Capture the cell that displays the provided text and extract its (x, y) central coordinate. 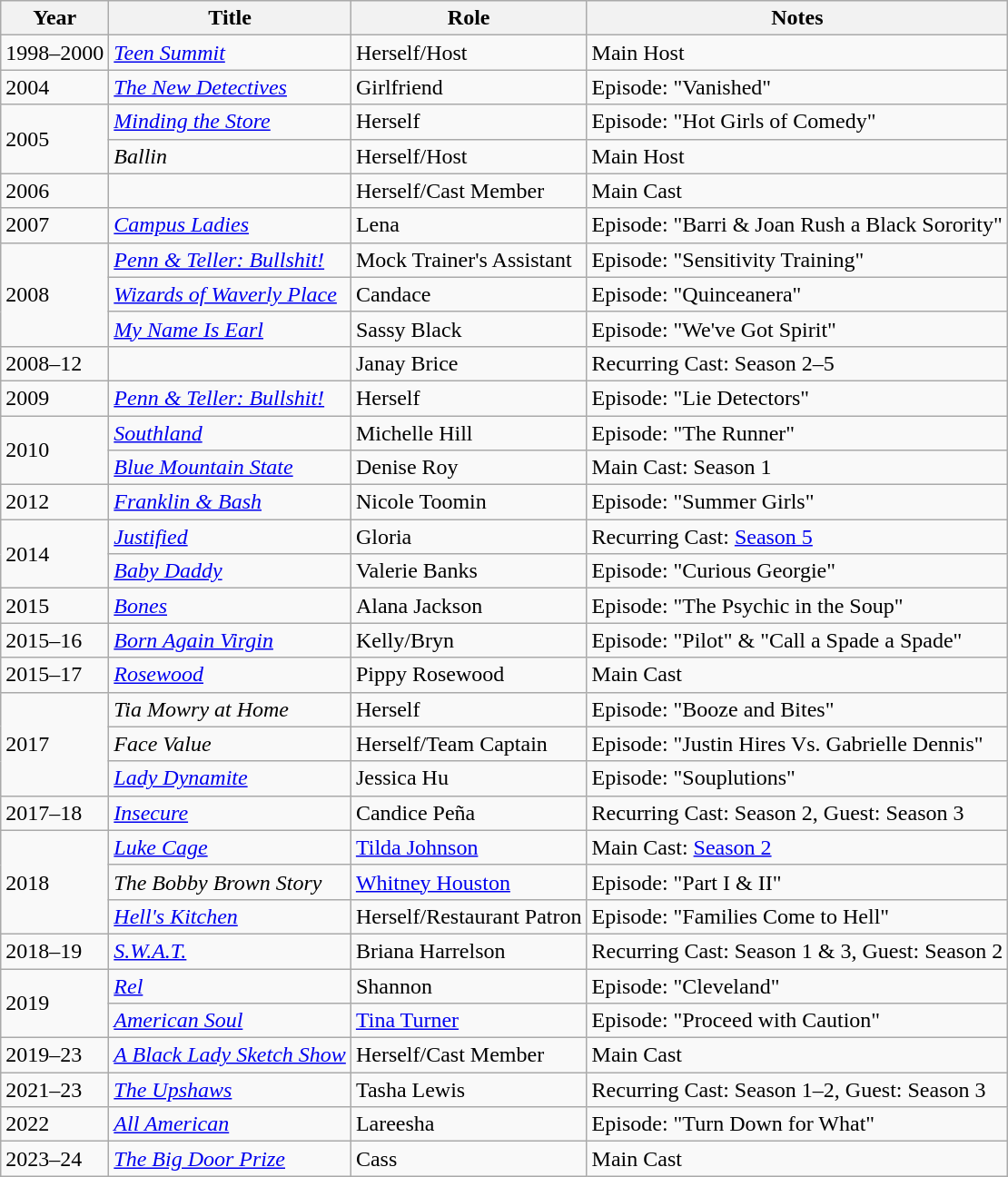
Episode: "Quinceanera" (797, 294)
2022 (54, 1124)
Shannon (469, 985)
Southland (231, 433)
Tilda Johnson (469, 847)
Hell's Kitchen (231, 916)
2021–23 (54, 1090)
Mock Trainer's Assistant (469, 260)
Episode: "Families Come to Hell" (797, 916)
Tasha Lewis (469, 1090)
2018 (54, 882)
2010 (54, 450)
Face Value (231, 744)
Cass (469, 1159)
Lady Dynamite (231, 778)
Jessica Hu (469, 778)
Ballin (231, 156)
Role (469, 18)
Recurring Cast: Season 2–5 (797, 363)
The Big Door Prize (231, 1159)
2017 (54, 744)
Herself/Team Captain (469, 744)
Episode: "Souplutions" (797, 778)
Recurring Cast: Season 1–2, Guest: Season 3 (797, 1090)
American Soul (231, 1021)
The Bobby Brown Story (231, 882)
Lareesha (469, 1124)
Luke Cage (231, 847)
Recurring Cast: Season 2, Guest: Season 3 (797, 813)
Kelly/Bryn (469, 640)
2006 (54, 191)
Girlfriend (469, 87)
2015 (54, 606)
S.W.A.T. (231, 951)
2004 (54, 87)
Episode: "Hot Girls of Comedy" (797, 122)
2015–16 (54, 640)
Recurring Cast: Season 5 (797, 537)
A Black Lady Sketch Show (231, 1055)
2023–24 (54, 1159)
2014 (54, 554)
Main Cast: Season 1 (797, 468)
Rosewood (231, 675)
Tina Turner (469, 1021)
Episode: "Barri & Joan Rush a Black Sorority" (797, 225)
2017–18 (54, 813)
Wizards of Waverly Place (231, 294)
Title (231, 18)
Franklin & Bash (231, 502)
Year (54, 18)
Nicole Toomin (469, 502)
Valerie Banks (469, 571)
2012 (54, 502)
Episode: "Justin Hires Vs. Gabrielle Dennis" (797, 744)
Alana Jackson (469, 606)
2005 (54, 139)
Justified (231, 537)
Main Cast: Season 2 (797, 847)
Bones (231, 606)
Baby Daddy (231, 571)
Michelle Hill (469, 433)
Tia Mowry at Home (231, 709)
Denise Roy (469, 468)
Insecure (231, 813)
2019 (54, 1003)
Candice Peña (469, 813)
Notes (797, 18)
Episode: "Summer Girls" (797, 502)
2008–12 (54, 363)
2015–17 (54, 675)
Episode: "Proceed with Caution" (797, 1021)
Episode: "Pilot" & "Call a Spade a Spade" (797, 640)
2019–23 (54, 1055)
Episode: "Turn Down for What" (797, 1124)
Teen Summit (231, 53)
Briana Harrelson (469, 951)
Lena (469, 225)
Episode: "Sensitivity Training" (797, 260)
Recurring Cast: Season 1 & 3, Guest: Season 2 (797, 951)
Janay Brice (469, 363)
Episode: "The Runner" (797, 433)
Gloria (469, 537)
Episode: "Part I & II" (797, 882)
Episode: "We've Got Spirit" (797, 329)
Minding the Store (231, 122)
1998–2000 (54, 53)
Born Again Virgin (231, 640)
2008 (54, 294)
Episode: "Booze and Bites" (797, 709)
Episode: "Cleveland" (797, 985)
2009 (54, 398)
2018–19 (54, 951)
Episode: "Vanished" (797, 87)
Whitney Houston (469, 882)
2007 (54, 225)
Episode: "Curious Georgie" (797, 571)
Campus Ladies (231, 225)
The Upshaws (231, 1090)
Blue Mountain State (231, 468)
Candace (469, 294)
All American (231, 1124)
Episode: "The Psychic in the Soup" (797, 606)
Episode: "Lie Detectors" (797, 398)
My Name Is Earl (231, 329)
Rel (231, 985)
Sassy Black (469, 329)
The New Detectives (231, 87)
Herself/Restaurant Patron (469, 916)
Pippy Rosewood (469, 675)
